Capture the cell that displays the provided text and extract its [X, Y] central coordinate. 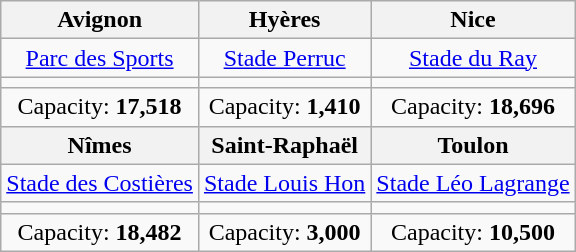
Stade du Ray [473, 58]
Nîmes [100, 145]
Stade des Costières [100, 183]
Stade Perruc [284, 58]
Avignon [100, 20]
Capacity: 1,410 [284, 107]
Capacity: 3,000 [284, 232]
Parc des Sports [100, 58]
Toulon [473, 145]
Saint-Raphaël [284, 145]
Stade Léo Lagrange [473, 183]
Capacity: 17,518 [100, 107]
Stade Louis Hon [284, 183]
Nice [473, 20]
Capacity: 18,696 [473, 107]
Capacity: 10,500 [473, 232]
Capacity: 18,482 [100, 232]
Hyères [284, 20]
